Return the (X, Y) coordinate for the center point of the cell that contains the specified text.  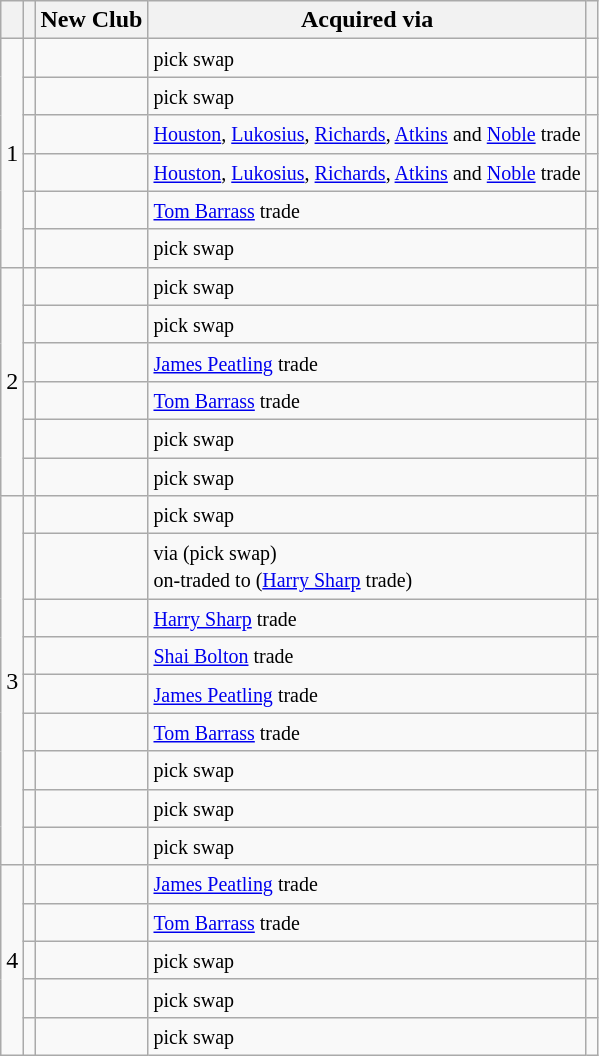
New Club (92, 20)
1 (12, 153)
Shai Bolton trade (367, 656)
4 (12, 960)
3 (12, 681)
2 (12, 381)
Acquired via (367, 20)
via (pick swap)on-traded to (Harry Sharp trade) (367, 566)
Harry Sharp trade (367, 618)
